Determine the [x, y] coordinate at the center of the cell enclosing the given text.  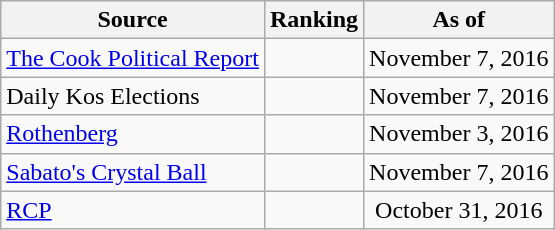
The Cook Political Report [133, 58]
Source [133, 20]
November 3, 2016 [459, 134]
RCP [133, 210]
Rothenberg [133, 134]
Ranking [314, 20]
Daily Kos Elections [133, 96]
October 31, 2016 [459, 210]
As of [459, 20]
Sabato's Crystal Ball [133, 172]
